Output the (x, y) coordinate of the center of the cell containing the given text.  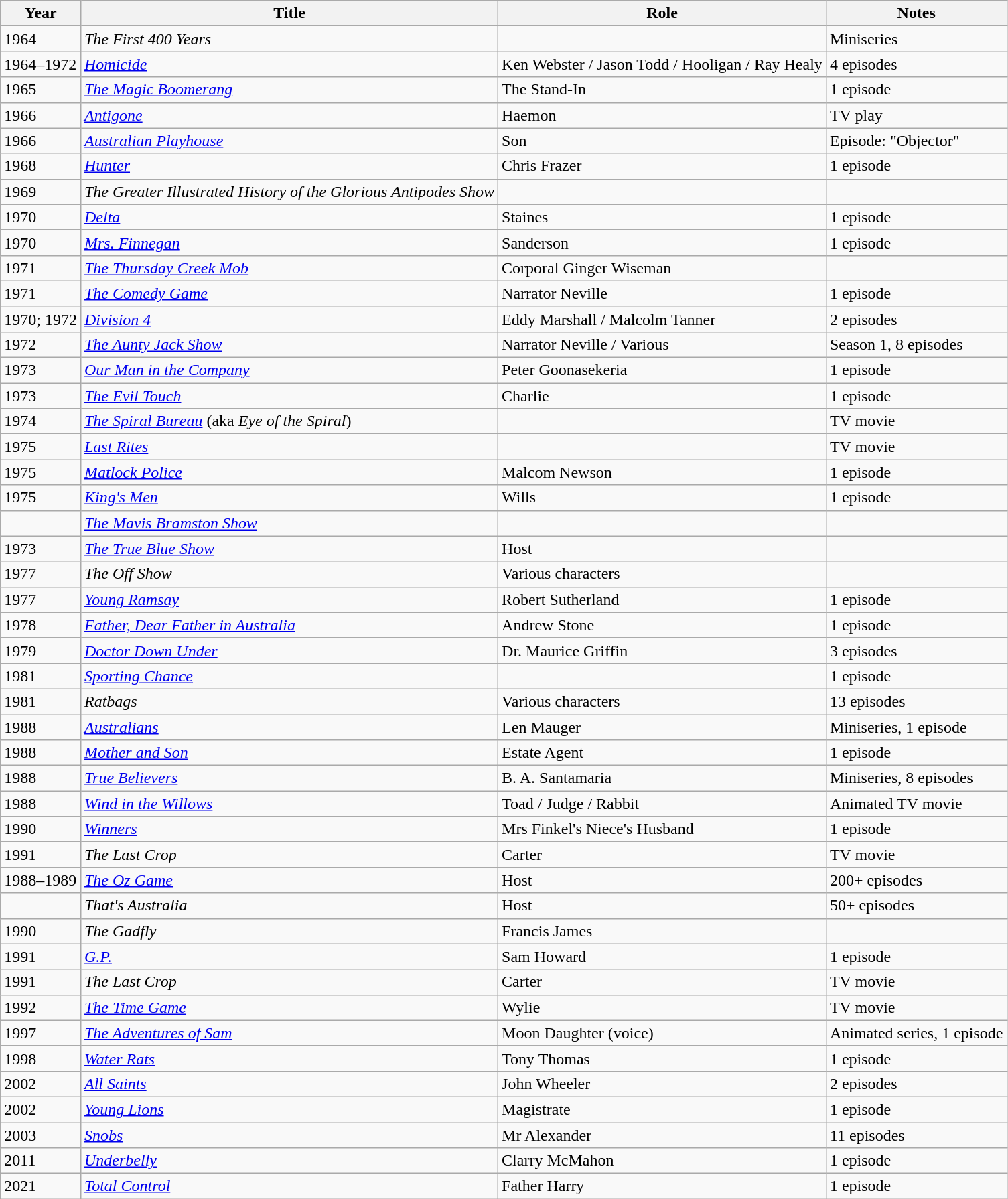
The Greater Illustrated History of the Glorious Antipodes Show (289, 192)
2003 (41, 1135)
Haemon (662, 115)
Narrator Neville (662, 293)
1974 (41, 421)
Young Ramsay (289, 599)
1997 (41, 1033)
Robert Sutherland (662, 599)
Hunter (289, 166)
Ratbags (289, 701)
Sam Howard (662, 957)
Dr. Maurice Griffin (662, 650)
Underbelly (289, 1161)
Australians (289, 727)
Mr Alexander (662, 1135)
Clarry McMahon (662, 1161)
True Believers (289, 778)
Mother and Son (289, 753)
The First 400 Years (289, 39)
Magistrate (662, 1109)
1998 (41, 1058)
Australian Playhouse (289, 141)
Eddy Marshall / Malcolm Tanner (662, 320)
The Evil Touch (289, 396)
Miniseries (916, 39)
Francis James (662, 931)
Ken Webster / Jason Todd / Hooligan / Ray Healy (662, 64)
Notes (916, 13)
Malcom Newson (662, 472)
All Saints (289, 1084)
Wills (662, 498)
Moon Daughter (voice) (662, 1033)
Homicide (289, 64)
The Magic Boomerang (289, 90)
1969 (41, 192)
Year (41, 13)
Estate Agent (662, 753)
1964–1972 (41, 64)
Our Man in the Company (289, 370)
1988–1989 (41, 880)
The Mavis Bramston Show (289, 523)
Wind in the Willows (289, 804)
B. A. Santamaria (662, 778)
Snobs (289, 1135)
Animated series, 1 episode (916, 1033)
Delta (289, 217)
The Stand-In (662, 90)
The Time Game (289, 1007)
The Adventures of Sam (289, 1033)
G.P. (289, 957)
Young Lions (289, 1109)
Episode: "Objector" (916, 141)
Corporal Ginger Wiseman (662, 268)
Total Control (289, 1186)
The Comedy Game (289, 293)
Sporting Chance (289, 676)
Mrs. Finnegan (289, 242)
Winners (289, 829)
1965 (41, 90)
3 episodes (916, 650)
The Oz Game (289, 880)
1979 (41, 650)
Matlock Police (289, 472)
4 episodes (916, 64)
Tony Thomas (662, 1058)
Peter Goonasekeria (662, 370)
Narrator Neville / Various (662, 345)
The Spiral Bureau (aka Eye of the Spiral) (289, 421)
King's Men (289, 498)
Staines (662, 217)
John Wheeler (662, 1084)
1968 (41, 166)
The Gadfly (289, 931)
Division 4 (289, 320)
Charlie (662, 396)
Andrew Stone (662, 625)
Title (289, 13)
The True Blue Show (289, 549)
The Off Show (289, 574)
TV play (916, 115)
2011 (41, 1161)
Animated TV movie (916, 804)
Role (662, 13)
Antigone (289, 115)
Miniseries, 8 episodes (916, 778)
Sanderson (662, 242)
Father Harry (662, 1186)
Chris Frazer (662, 166)
50+ episodes (916, 906)
Season 1, 8 episodes (916, 345)
1970; 1972 (41, 320)
1978 (41, 625)
Wylie (662, 1007)
200+ episodes (916, 880)
13 episodes (916, 701)
Father, Dear Father in Australia (289, 625)
Toad / Judge / Rabbit (662, 804)
1964 (41, 39)
The Thursday Creek Mob (289, 268)
Doctor Down Under (289, 650)
The Aunty Jack Show (289, 345)
Last Rites (289, 447)
Len Mauger (662, 727)
1992 (41, 1007)
1972 (41, 345)
Water Rats (289, 1058)
2021 (41, 1186)
That's Australia (289, 906)
Mrs Finkel's Niece's Husband (662, 829)
Miniseries, 1 episode (916, 727)
Son (662, 141)
11 episodes (916, 1135)
